Scan for the cell matching the given text and deliver its (x, y) coordinate at center. 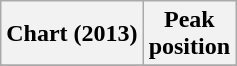
Peakposition (189, 34)
Chart (2013) (72, 34)
